Identify which cell holds the provided text, then report its [X, Y] central coordinate. 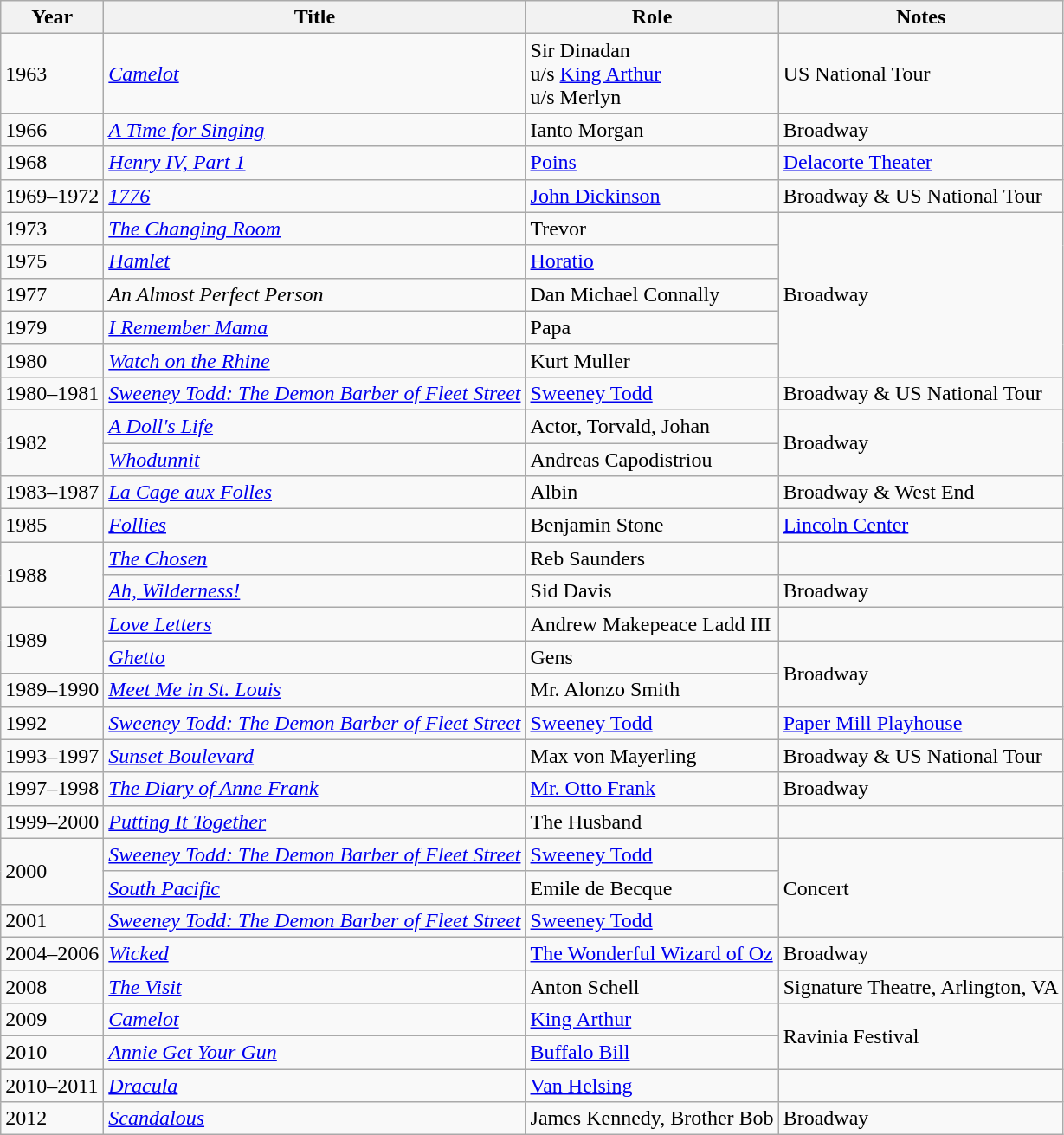
Annie Get Your Gun [315, 1053]
1966 [52, 130]
Andreas Capodistriou [652, 460]
Poins [652, 163]
Signature Theatre, Arlington, VA [921, 986]
1975 [52, 261]
Watch on the Rhine [315, 360]
Sir Dinadanu/s King Arthuru/s Merlyn [652, 74]
South Pacific [315, 887]
Albin [652, 493]
Concert [921, 887]
King Arthur [652, 1020]
Kurt Muller [652, 360]
James Kennedy, Brother Bob [652, 1119]
Sid Davis [652, 591]
Title [315, 17]
The Wonderful Wizard of Oz [652, 953]
2004–2006 [52, 953]
Reb Saunders [652, 558]
1963 [52, 74]
Scandalous [315, 1119]
The Husband [652, 822]
Emile de Becque [652, 887]
John Dickinson [652, 196]
2000 [52, 871]
A Time for Singing [315, 130]
1985 [52, 526]
Lincoln Center [921, 526]
The Chosen [315, 558]
1988 [52, 575]
Ianto Morgan [652, 130]
1993–1997 [52, 756]
Papa [652, 327]
Gens [652, 657]
An Almost Perfect Person [315, 294]
Actor, Torvald, Johan [652, 426]
La Cage aux Folles [315, 493]
1969–1972 [52, 196]
2009 [52, 1020]
1983–1987 [52, 493]
1997–1998 [52, 789]
2012 [52, 1119]
1989–1990 [52, 690]
Delacorte Theater [921, 163]
2008 [52, 986]
The Changing Room [315, 229]
US National Tour [921, 74]
Notes [921, 17]
Anton Schell [652, 986]
Horatio [652, 261]
Buffalo Bill [652, 1053]
1979 [52, 327]
Sunset Boulevard [315, 756]
Mr. Alonzo Smith [652, 690]
1968 [52, 163]
Paper Mill Playhouse [921, 723]
Trevor [652, 229]
1776 [315, 196]
Dan Michael Connally [652, 294]
2001 [52, 920]
1992 [52, 723]
Follies [315, 526]
1973 [52, 229]
Putting It Together [315, 822]
2010 [52, 1053]
Hamlet [315, 261]
Mr. Otto Frank [652, 789]
Role [652, 17]
Broadway & West End [921, 493]
Ah, Wilderness! [315, 591]
1980–1981 [52, 393]
Henry IV, Part 1 [315, 163]
Ghetto [315, 657]
The Diary of Anne Frank [315, 789]
Van Helsing [652, 1086]
Max von Mayerling [652, 756]
Year [52, 17]
1999–2000 [52, 822]
Andrew Makepeace Ladd III [652, 624]
1982 [52, 442]
Whodunnit [315, 460]
Ravinia Festival [921, 1036]
Meet Me in St. Louis [315, 690]
Dracula [315, 1086]
2010–2011 [52, 1086]
A Doll's Life [315, 426]
Love Letters [315, 624]
1989 [52, 641]
The Visit [315, 986]
Wicked [315, 953]
I Remember Mama [315, 327]
1977 [52, 294]
1980 [52, 360]
Benjamin Stone [652, 526]
